Scan for the cell matching the given text and deliver its [X, Y] coordinate at center. 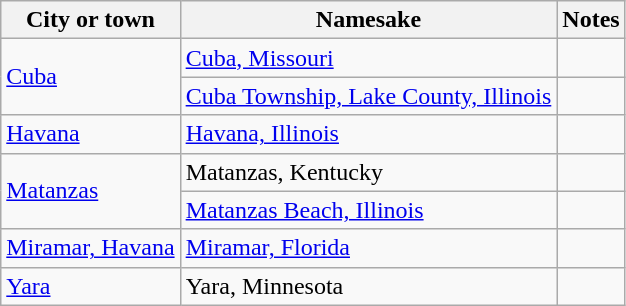
Miramar, Florida [368, 248]
Cuba [90, 77]
Notes [591, 20]
Havana [90, 134]
Yara, Minnesota [368, 286]
Namesake [368, 20]
Cuba Township, Lake County, Illinois [368, 96]
Matanzas, Kentucky [368, 172]
Matanzas [90, 191]
Miramar, Havana [90, 248]
Matanzas Beach, Illinois [368, 210]
Cuba, Missouri [368, 58]
City or town [90, 20]
Havana, Illinois [368, 134]
Yara [90, 286]
